For the text-containing cell, return its midpoint in (X, Y) coordinate format. 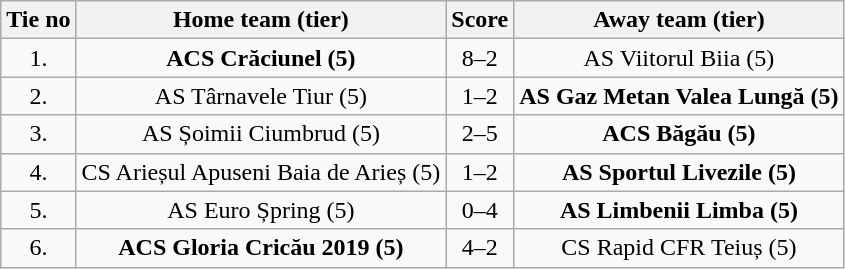
AS Târnavele Tiur (5) (261, 96)
Away team (tier) (679, 20)
Home team (tier) (261, 20)
3. (38, 134)
CS Rapid CFR Teiuș (5) (679, 248)
6. (38, 248)
ACS Gloria Cricău 2019 (5) (261, 248)
Tie no (38, 20)
4–2 (480, 248)
AS Sportul Livezile (5) (679, 172)
0–4 (480, 210)
1. (38, 58)
5. (38, 210)
ACS Crăciunel (5) (261, 58)
ACS Băgău (5) (679, 134)
Score (480, 20)
AS Șoimii Ciumbrud (5) (261, 134)
8–2 (480, 58)
AS Gaz Metan Valea Lungă (5) (679, 96)
CS Arieșul Apuseni Baia de Arieș (5) (261, 172)
AS Euro Șpring (5) (261, 210)
4. (38, 172)
2–5 (480, 134)
AS Limbenii Limba (5) (679, 210)
AS Viitorul Biia (5) (679, 58)
2. (38, 96)
